Extract the (X, Y) coordinate from the center of the cell holding the provided text.  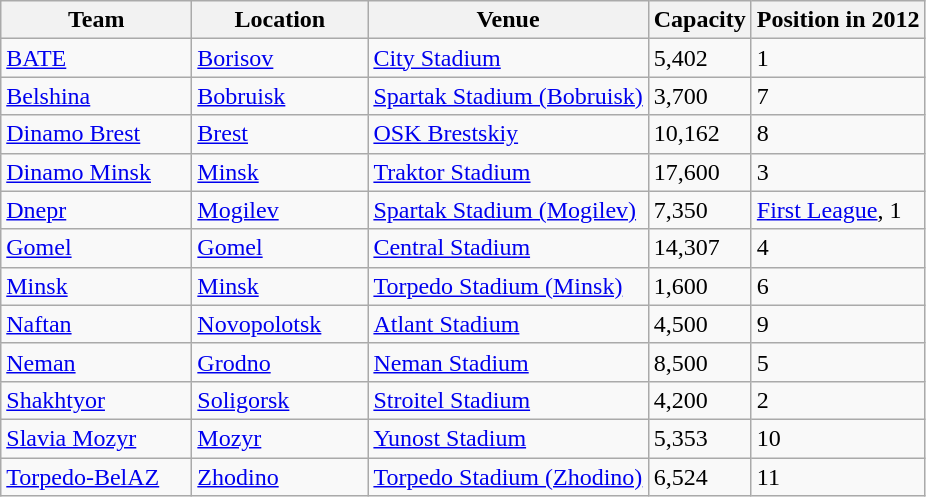
Dinamo Brest (96, 134)
Torpedo-BelAZ (96, 477)
Slavia Mozyr (96, 438)
11 (838, 477)
Stroitel Stadium (508, 400)
First League, 1 (838, 210)
OSK Brestskiy (508, 134)
17,600 (700, 172)
Shakhtyor (96, 400)
Dnepr (96, 210)
City Stadium (508, 58)
Zhodino (280, 477)
Grodno (280, 362)
4,500 (700, 324)
7 (838, 96)
Borisov (280, 58)
Soligorsk (280, 400)
Mozyr (280, 438)
Bobruisk (280, 96)
10 (838, 438)
3,700 (700, 96)
Torpedo Stadium (Zhodino) (508, 477)
Belshina (96, 96)
Naftan (96, 324)
10,162 (700, 134)
6 (838, 286)
Spartak Stadium (Bobruisk) (508, 96)
4,200 (700, 400)
6,524 (700, 477)
8,500 (700, 362)
8 (838, 134)
Location (280, 20)
7,350 (700, 210)
Yunost Stadium (508, 438)
Torpedo Stadium (Minsk) (508, 286)
14,307 (700, 248)
Capacity (700, 20)
2 (838, 400)
Dinamo Minsk (96, 172)
Central Stadium (508, 248)
Mogilev (280, 210)
Venue (508, 20)
4 (838, 248)
9 (838, 324)
BATE (96, 58)
5 (838, 362)
3 (838, 172)
Novopolotsk (280, 324)
Neman Stadium (508, 362)
Neman (96, 362)
Brest (280, 134)
Position in 2012 (838, 20)
1 (838, 58)
5,353 (700, 438)
Team (96, 20)
5,402 (700, 58)
Traktor Stadium (508, 172)
Atlant Stadium (508, 324)
Spartak Stadium (Mogilev) (508, 210)
1,600 (700, 286)
